Capture the cell that displays the provided text and extract its [x, y] central coordinate. 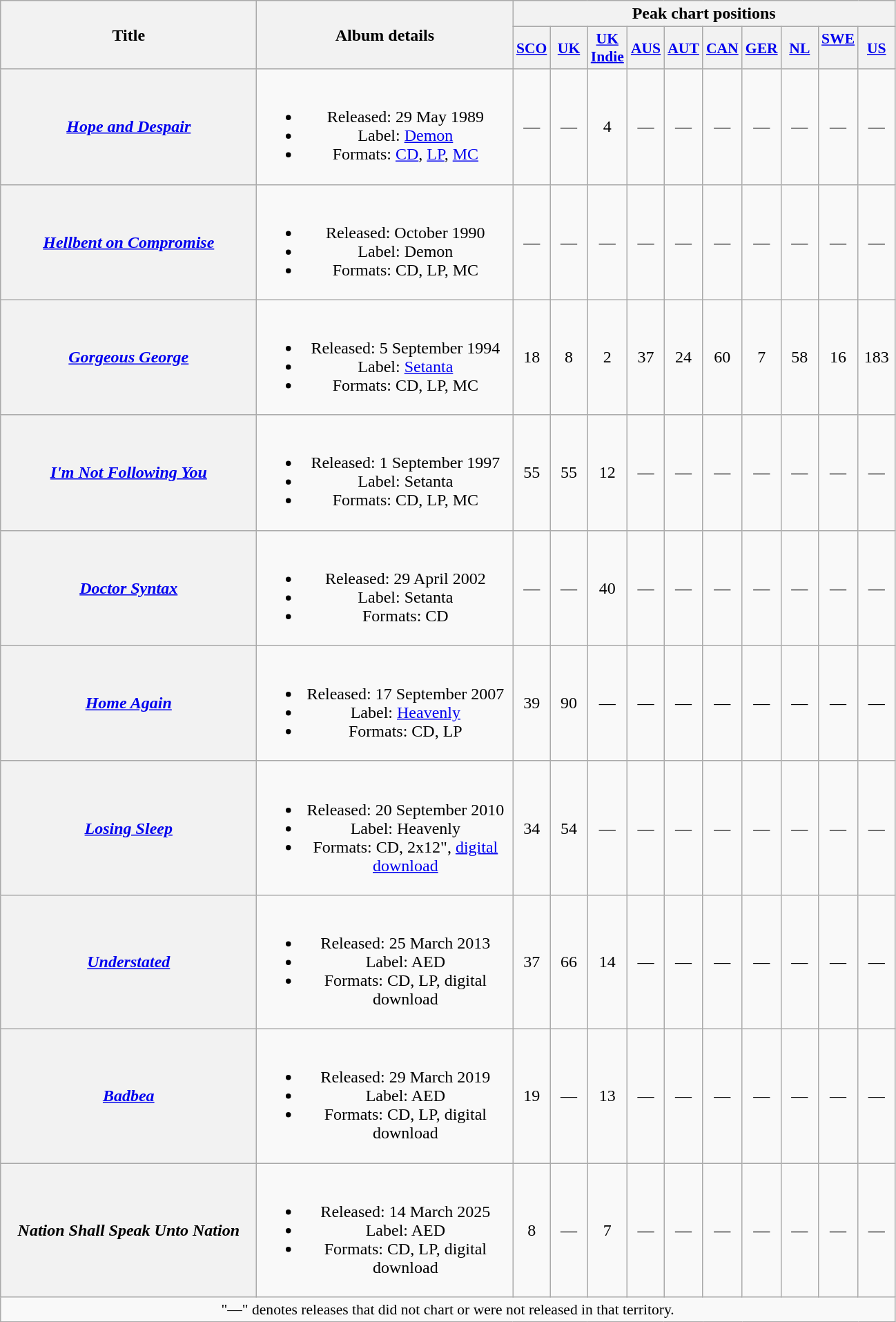
54 [569, 828]
GER [762, 48]
39 [532, 703]
UK Indie [607, 48]
58 [799, 358]
"—" denotes releases that did not chart or were not released in that territory. [448, 1310]
13 [607, 1096]
Released: 29 April 2002Label: SetantaFormats: CD [385, 588]
NL [799, 48]
12 [607, 472]
18 [532, 358]
4 [607, 127]
66 [569, 962]
SWE [838, 48]
UK [569, 48]
Released: 1 September 1997Label: SetantaFormats: CD, LP, MC [385, 472]
60 [722, 358]
2 [607, 358]
183 [877, 358]
SCO [532, 48]
Doctor Syntax [128, 588]
90 [569, 703]
Hellbent on Compromise [128, 242]
AUT [683, 48]
40 [607, 588]
Understated [128, 962]
Released: 17 September 2007Label: HeavenlyFormats: CD, LP [385, 703]
Released: 14 March 2025Label: AEDFormats: CD, LP, digital download [385, 1229]
Badbea [128, 1096]
Released: 5 September 1994Label: SetantaFormats: CD, LP, MC [385, 358]
Hope and Despair [128, 127]
16 [838, 358]
Title [128, 35]
Gorgeous George [128, 358]
US [877, 48]
Nation Shall Speak Unto Nation [128, 1229]
AUS [646, 48]
34 [532, 828]
Album details [385, 35]
Released: 25 March 2013Label: AEDFormats: CD, LP, digital download [385, 962]
I'm Not Following You [128, 472]
Released: October 1990Label: DemonFormats: CD, LP, MC [385, 242]
Released: 29 March 2019Label: AEDFormats: CD, LP, digital download [385, 1096]
Losing Sleep [128, 828]
CAN [722, 48]
19 [532, 1096]
14 [607, 962]
24 [683, 358]
Home Again [128, 703]
Released: 20 September 2010Label: HeavenlyFormats: CD, 2x12", digital download [385, 828]
Peak chart positions [704, 14]
Released: 29 May 1989Label: DemonFormats: CD, LP, MC [385, 127]
